Output the [X, Y] coordinate of the center of the cell containing the given text.  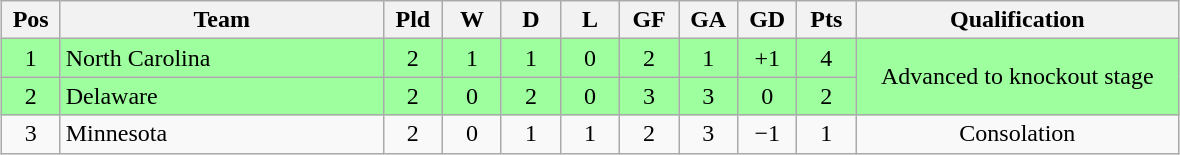
North Carolina [222, 58]
+1 [768, 58]
GD [768, 20]
Advanced to knockout stage [1018, 77]
Pos [30, 20]
Team [222, 20]
D [530, 20]
W [472, 20]
Pts [826, 20]
L [590, 20]
GF [650, 20]
Pld [412, 20]
Qualification [1018, 20]
4 [826, 58]
Consolation [1018, 134]
GA [708, 20]
−1 [768, 134]
Delaware [222, 96]
Minnesota [222, 134]
